Search for the cell housing the specified text and yield its [X, Y] center coordinate. 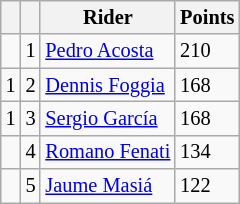
Dennis Foggia [108, 85]
3 [31, 118]
122 [207, 186]
Pedro Acosta [108, 51]
Points [207, 17]
210 [207, 51]
Romano Fenati [108, 152]
Jaume Masiá [108, 186]
4 [31, 152]
2 [31, 85]
Sergio García [108, 118]
5 [31, 186]
134 [207, 152]
Rider [108, 17]
